Identify which cell holds the provided text, then report its (X, Y) central coordinate. 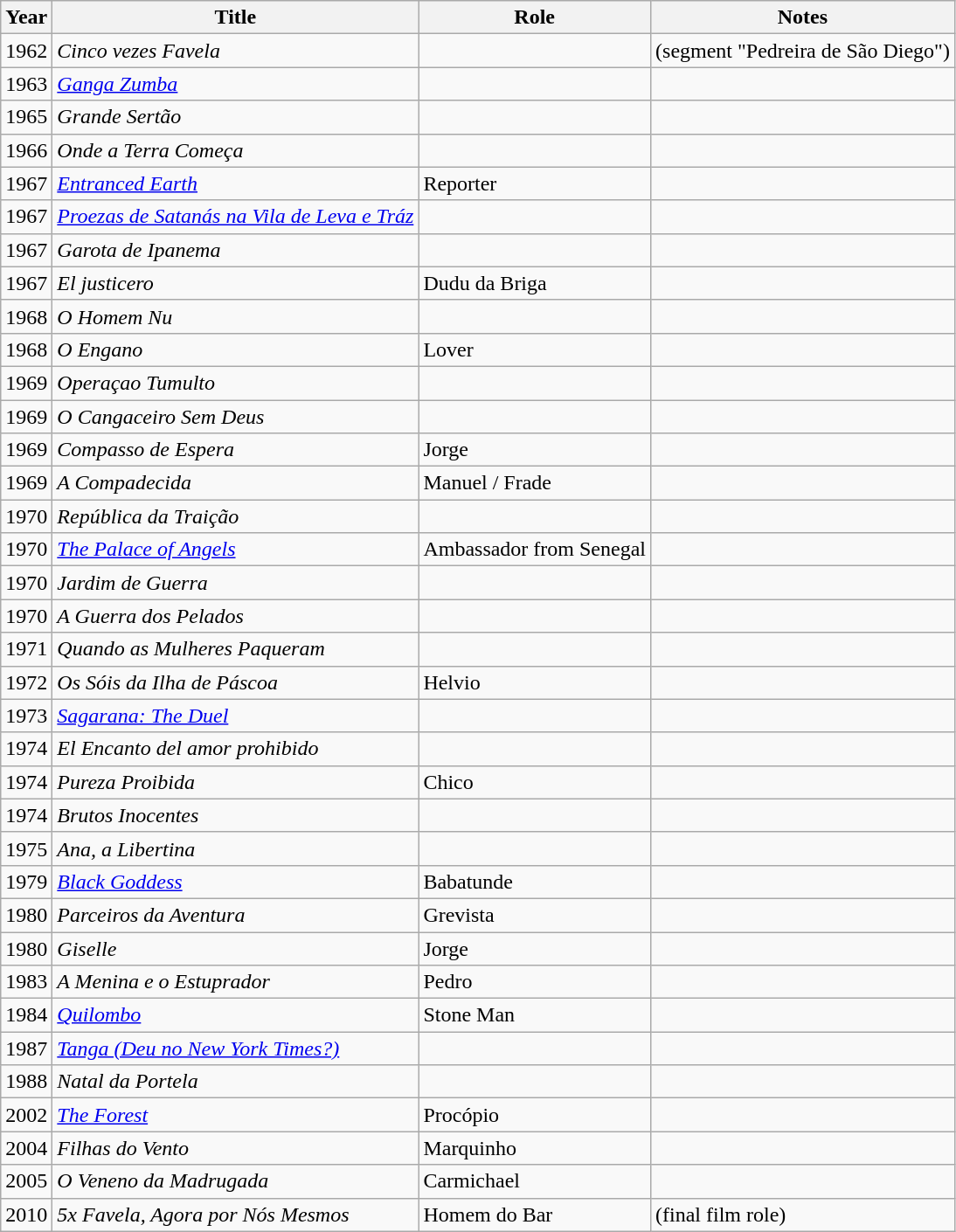
El justicero (236, 283)
Compasso de Espera (236, 450)
Proezas de Satanás na Vila de Leva e Tráz (236, 217)
Notes (803, 17)
1983 (26, 982)
Year (26, 17)
1987 (26, 1049)
1963 (26, 84)
1984 (26, 1015)
2004 (26, 1148)
1979 (26, 882)
Giselle (236, 948)
2002 (26, 1115)
2010 (26, 1215)
Reporter (535, 183)
Ganga Zumba (236, 84)
Os Sóis da Ilha de Páscoa (236, 682)
Parceiros da Aventura (236, 915)
Tanga (Deu no New York Times?) (236, 1049)
Onde a Terra Começa (236, 150)
Dudu da Briga (535, 283)
Procópio (535, 1115)
República da Traição (236, 516)
Carmichael (535, 1181)
Helvio (535, 682)
Operaçao Tumulto (236, 383)
Ana, a Libertina (236, 848)
Pedro (535, 982)
O Homem Nu (236, 316)
Cinco vezes Favela (236, 51)
A Guerra dos Pelados (236, 616)
Filhas do Vento (236, 1148)
The Palace of Angels (236, 550)
5x Favela, Agora por Nós Mesmos (236, 1215)
Jardim de Guerra (236, 583)
Sagarana: The Duel (236, 716)
1962 (26, 51)
1971 (26, 649)
Stone Man (535, 1015)
Role (535, 17)
Grevista (535, 915)
1973 (26, 716)
1965 (26, 117)
Quando as Mulheres Paqueram (236, 649)
Ambassador from Senegal (535, 550)
(final film role) (803, 1215)
O Cangaceiro Sem Deus (236, 417)
Lover (535, 350)
Chico (535, 782)
Manuel / Frade (535, 483)
1988 (26, 1082)
1972 (26, 682)
A Compadecida (236, 483)
Garota de Ipanema (236, 250)
Natal da Portela (236, 1082)
1966 (26, 150)
The Forest (236, 1115)
Title (236, 17)
A Menina e o Estuprador (236, 982)
(segment "Pedreira de São Diego") (803, 51)
Grande Sertão (236, 117)
El Encanto del amor prohibido (236, 749)
2005 (26, 1181)
Homem do Bar (535, 1215)
Babatunde (535, 882)
Marquinho (535, 1148)
O Veneno da Madrugada (236, 1181)
Pureza Proibida (236, 782)
Brutos Inocentes (236, 815)
Quilombo (236, 1015)
1975 (26, 848)
O Engano (236, 350)
Black Goddess (236, 882)
Entranced Earth (236, 183)
